Extract the [X, Y] coordinate from the center of the cell holding the provided text.  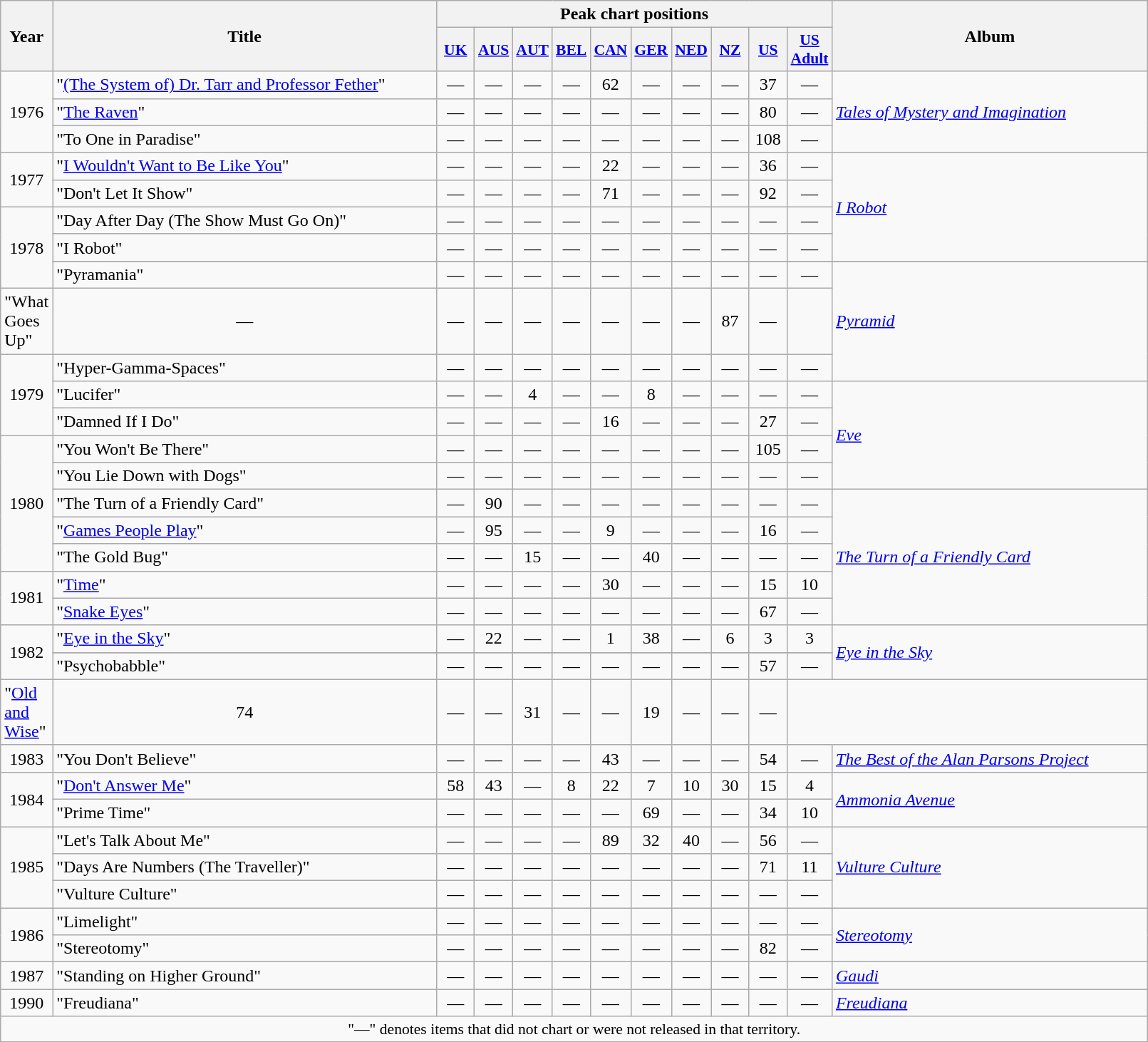
19 [651, 712]
1986 [27, 935]
Ammonia Avenue [989, 799]
"Stereotomy" [245, 949]
"You Don't Believe" [245, 758]
108 [768, 139]
"The Raven" [245, 112]
"Eye in the Sky" [245, 639]
"Vulture Culture" [245, 894]
"To One in Paradise" [245, 139]
I Robot [989, 207]
1981 [27, 598]
"Games People Play" [245, 530]
"Pyramania" [245, 274]
6 [730, 639]
"Prime Time" [245, 813]
Eye in the Sky [989, 652]
62 [610, 85]
7 [651, 785]
58 [456, 785]
1979 [27, 394]
AUT [532, 50]
"Snake Eyes" [245, 612]
67 [768, 612]
"Don't Answer Me" [245, 785]
"Time" [245, 584]
"Let's Talk About Me" [245, 840]
The Turn of a Friendly Card [989, 557]
Gaudi [989, 976]
"—" denotes items that did not chart or were not released in that territory. [574, 1029]
57 [768, 666]
1980 [27, 503]
Peak chart positions [634, 14]
AUS [493, 50]
Album [989, 36]
BEL [572, 50]
"(The System of) Dr. Tarr and Professor Fether" [245, 85]
"Damned If I Do" [245, 422]
80 [768, 112]
"What Goes Up" [27, 321]
1983 [27, 758]
87 [730, 321]
Vulture Culture [989, 867]
11 [810, 867]
1977 [27, 180]
"Old and Wise" [27, 712]
38 [651, 639]
36 [768, 166]
"The Turn of a Friendly Card" [245, 503]
Year [27, 36]
Stereotomy [989, 935]
NED [691, 50]
Eve [989, 435]
Tales of Mystery and Imagination [989, 112]
1978 [27, 247]
"I Robot" [245, 247]
74 [245, 712]
54 [768, 758]
"Psychobabble" [245, 666]
31 [532, 712]
"You Won't Be There" [245, 449]
Title [245, 36]
The Best of the Alan Parsons Project [989, 758]
1 [610, 639]
1982 [27, 652]
56 [768, 840]
USAdult [810, 50]
105 [768, 449]
89 [610, 840]
1990 [27, 1003]
1987 [27, 976]
"Hyper-Gamma-Spaces" [245, 367]
95 [493, 530]
Freudiana [989, 1003]
1985 [27, 867]
"The Gold Bug" [245, 557]
"Standing on Higher Ground" [245, 976]
37 [768, 85]
82 [768, 949]
1976 [27, 112]
UK [456, 50]
"I Wouldn't Want to Be Like You" [245, 166]
GER [651, 50]
69 [651, 813]
Pyramid [989, 321]
"Freudiana" [245, 1003]
92 [768, 193]
1984 [27, 799]
"Days Are Numbers (The Traveller)" [245, 867]
"You Lie Down with Dogs" [245, 476]
32 [651, 840]
NZ [730, 50]
9 [610, 530]
US [768, 50]
"Don't Let It Show" [245, 193]
27 [768, 422]
CAN [610, 50]
"Day After Day (The Show Must Go On)" [245, 220]
90 [493, 503]
"Lucifer" [245, 395]
34 [768, 813]
"Limelight" [245, 922]
